Scan for the cell matching the given text and deliver its [X, Y] coordinate at center. 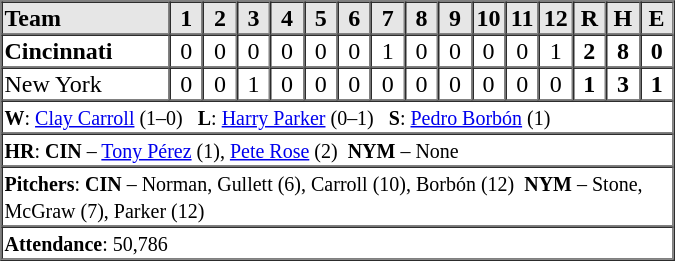
H [623, 18]
5 [321, 18]
New York [86, 84]
Attendance: 50,786 [338, 242]
4 [287, 18]
W: Clay Carroll (1–0) L: Harry Parker (0–1) S: Pedro Borbón (1) [338, 116]
Pitchers: CIN – Norman, Gullett (6), Carroll (10), Borbón (12) NYM – Stone, McGraw (7), Parker (12) [338, 196]
9 [455, 18]
HR: CIN – Tony Pérez (1), Pete Rose (2) NYM – None [338, 150]
11 [522, 18]
7 [388, 18]
6 [354, 18]
12 [556, 18]
E [657, 18]
R [590, 18]
10 [489, 18]
Cincinnati [86, 50]
Team [86, 18]
